Scan for the cell matching the given text and deliver its (X, Y) coordinate at center. 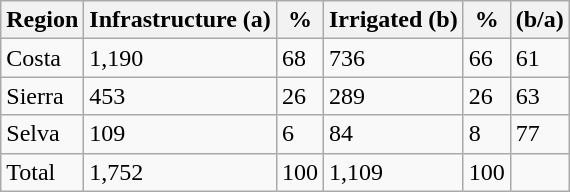
Infrastructure (a) (180, 20)
Region (42, 20)
453 (180, 96)
736 (393, 58)
66 (486, 58)
1,752 (180, 172)
Costa (42, 58)
61 (540, 58)
8 (486, 134)
Selva (42, 134)
6 (300, 134)
68 (300, 58)
1,190 (180, 58)
84 (393, 134)
Total (42, 172)
109 (180, 134)
289 (393, 96)
Irrigated (b) (393, 20)
(b/a) (540, 20)
Sierra (42, 96)
63 (540, 96)
1,109 (393, 172)
77 (540, 134)
